Return the (x, y) coordinate for the center point of the cell that contains the specified text.  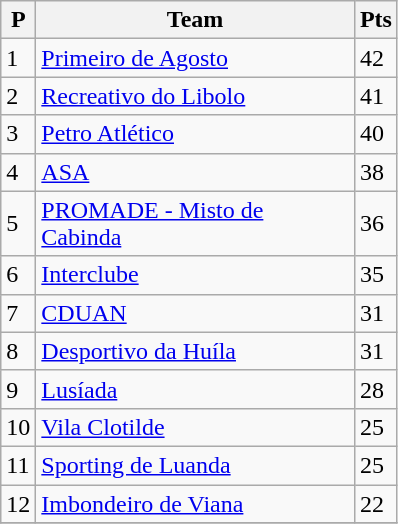
Primeiro de Agosto (196, 58)
10 (18, 427)
Sporting de Luanda (196, 465)
28 (376, 389)
Petro Atlético (196, 134)
PROMADE - Misto de Cabinda (196, 224)
2 (18, 96)
Recreativo do Libolo (196, 96)
4 (18, 172)
Vila Clotilde (196, 427)
36 (376, 224)
3 (18, 134)
Team (196, 20)
ASA (196, 172)
11 (18, 465)
40 (376, 134)
35 (376, 275)
42 (376, 58)
CDUAN (196, 313)
Imbondeiro de Viana (196, 503)
41 (376, 96)
P (18, 20)
9 (18, 389)
6 (18, 275)
5 (18, 224)
Desportivo da Huíla (196, 351)
12 (18, 503)
1 (18, 58)
38 (376, 172)
22 (376, 503)
8 (18, 351)
Lusíada (196, 389)
Interclube (196, 275)
7 (18, 313)
Pts (376, 20)
